Output the [x, y] coordinate of the center of the cell containing the given text.  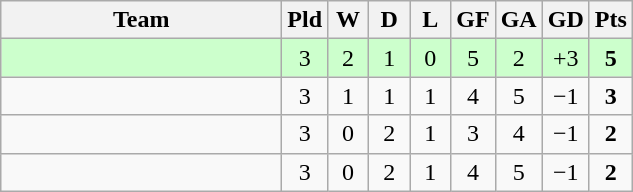
GD [566, 20]
GF [473, 20]
W [348, 20]
Pts [610, 20]
D [390, 20]
L [430, 20]
GA [518, 20]
Pld [305, 20]
Team [142, 20]
+3 [566, 58]
